Search for the cell housing the specified text and yield its (X, Y) center coordinate. 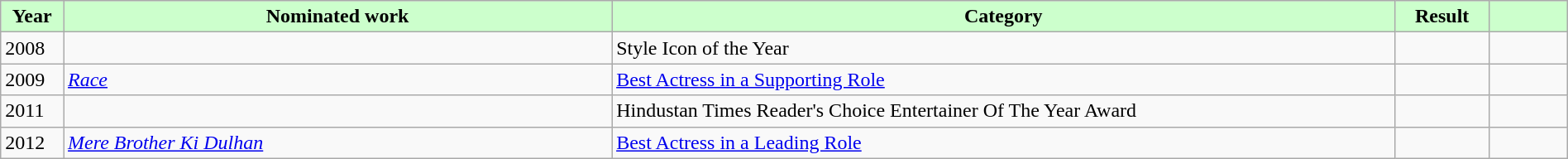
Mere Brother Ki Dulhan (337, 142)
Race (337, 79)
Best Actress in a Supporting Role (1004, 79)
Nominated work (337, 17)
Hindustan Times Reader's Choice Entertainer Of The Year Award (1004, 111)
Best Actress in a Leading Role (1004, 142)
Category (1004, 17)
Style Icon of the Year (1004, 48)
Year (32, 17)
Result (1442, 17)
2008 (32, 48)
2012 (32, 142)
2011 (32, 111)
2009 (32, 79)
